Provide the (X, Y) coordinate of the cell's center where the given text is located.  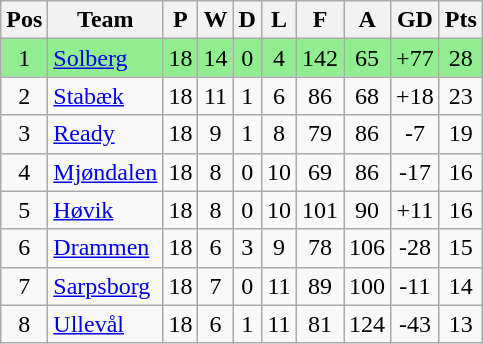
L (278, 20)
+11 (416, 210)
-43 (416, 324)
GD (416, 20)
19 (460, 134)
68 (368, 96)
101 (320, 210)
+77 (416, 58)
69 (320, 172)
P (180, 20)
79 (320, 134)
81 (320, 324)
28 (460, 58)
23 (460, 96)
89 (320, 286)
Solberg (106, 58)
Team (106, 20)
100 (368, 286)
Mjøndalen (106, 172)
Stabæk (106, 96)
+18 (416, 96)
142 (320, 58)
65 (368, 58)
-7 (416, 134)
A (368, 20)
W (216, 20)
F (320, 20)
-28 (416, 248)
Pts (460, 20)
5 (24, 210)
D (247, 20)
-17 (416, 172)
Ullevål (106, 324)
Sarpsborg (106, 286)
Høvik (106, 210)
2 (24, 96)
Pos (24, 20)
90 (368, 210)
106 (368, 248)
Drammen (106, 248)
78 (320, 248)
-11 (416, 286)
13 (460, 324)
Ready (106, 134)
15 (460, 248)
124 (368, 324)
